Find where the given text appears and provide that cell's center as (x, y) coordinate. 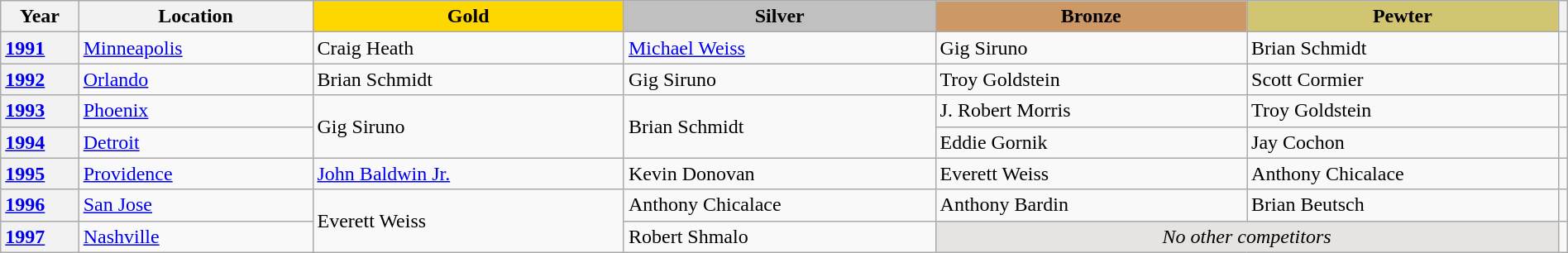
Gold (468, 17)
Location (195, 17)
No other competitors (1247, 236)
John Baldwin Jr. (468, 174)
Brian Beutsch (1403, 205)
1994 (40, 142)
J. Robert Morris (1092, 111)
Jay Cochon (1403, 142)
1996 (40, 205)
Robert Shmalo (779, 236)
Detroit (195, 142)
1991 (40, 48)
Minneapolis (195, 48)
Nashville (195, 236)
Eddie Gornik (1092, 142)
Orlando (195, 79)
Bronze (1092, 17)
Kevin Donovan (779, 174)
San Jose (195, 205)
Phoenix (195, 111)
Pewter (1403, 17)
Michael Weiss (779, 48)
1993 (40, 111)
1992 (40, 79)
Year (40, 17)
Scott Cormier (1403, 79)
1997 (40, 236)
1995 (40, 174)
Silver (779, 17)
Providence (195, 174)
Craig Heath (468, 48)
Anthony Bardin (1092, 205)
